Capture the cell that displays the provided text and extract its (x, y) central coordinate. 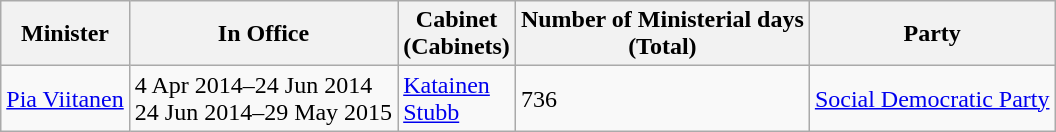
Cabinet(Cabinets) (457, 34)
KatainenStubb (457, 98)
Number of Ministerial days (Total) (662, 34)
Pia Viitanen (66, 98)
Minister (66, 34)
In Office (263, 34)
Social Democratic Party (932, 98)
Party (932, 34)
4 Apr 2014–24 Jun 201424 Jun 2014–29 May 2015 (263, 98)
736 (662, 98)
